Find where the given text appears and provide that cell's center as (X, Y) coordinate. 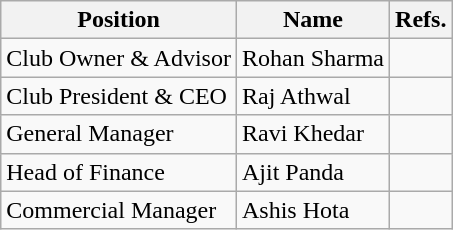
Ashis Hota (312, 210)
Rohan Sharma (312, 58)
Commercial Manager (119, 210)
Refs. (421, 20)
Raj Athwal (312, 96)
Ajit Panda (312, 172)
Head of Finance (119, 172)
Club President & CEO (119, 96)
Name (312, 20)
General Manager (119, 134)
Ravi Khedar (312, 134)
Club Owner & Advisor (119, 58)
Position (119, 20)
